Return (x, y) of the center of cell containing provided text 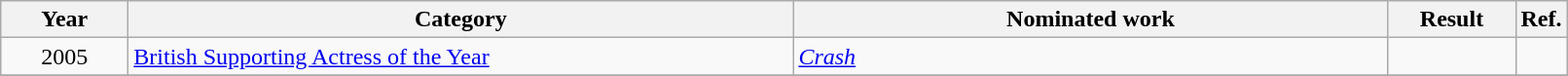
Ref. (1542, 19)
Crash (1090, 57)
Year (64, 19)
Nominated work (1090, 19)
2005 (64, 57)
British Supporting Actress of the Year (461, 57)
Result (1452, 19)
Category (461, 19)
